Locate the cell with the specified text and output its [X, Y] center coordinate. 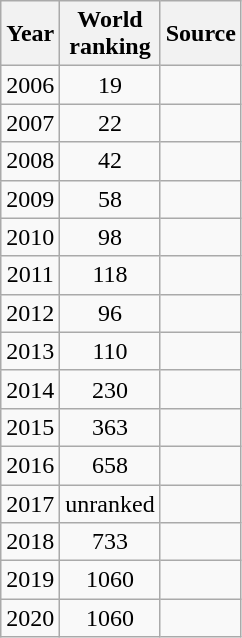
2015 [30, 427]
2011 [30, 275]
Source [200, 34]
58 [110, 199]
2012 [30, 313]
733 [110, 542]
96 [110, 313]
2013 [30, 351]
unranked [110, 503]
110 [110, 351]
Year [30, 34]
42 [110, 161]
2014 [30, 389]
2017 [30, 503]
118 [110, 275]
230 [110, 389]
2008 [30, 161]
98 [110, 237]
2009 [30, 199]
22 [110, 123]
2019 [30, 580]
2016 [30, 465]
658 [110, 465]
Worldranking [110, 34]
2020 [30, 618]
2006 [30, 85]
2010 [30, 237]
2007 [30, 123]
19 [110, 85]
363 [110, 427]
2018 [30, 542]
